Capture the cell that displays the provided text and extract its (X, Y) central coordinate. 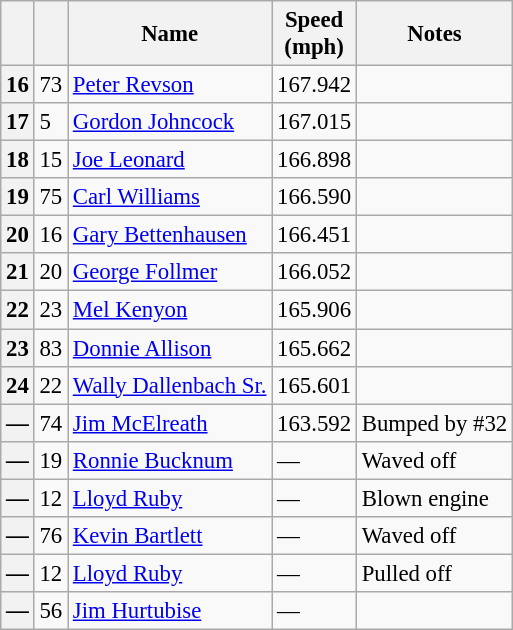
74 (50, 423)
166.052 (314, 273)
Joe Leonard (170, 160)
15 (50, 160)
167.942 (314, 85)
Mel Kenyon (170, 310)
Gordon Johncock (170, 122)
Peter Revson (170, 85)
24 (18, 385)
167.015 (314, 122)
165.601 (314, 385)
165.662 (314, 348)
17 (18, 122)
166.898 (314, 160)
56 (50, 611)
Jim McElreath (170, 423)
Pulled off (434, 573)
Ronnie Bucknum (170, 460)
Kevin Bartlett (170, 536)
Speed(mph) (314, 34)
5 (50, 122)
Gary Bettenhausen (170, 235)
163.592 (314, 423)
Blown engine (434, 498)
Notes (434, 34)
166.590 (314, 197)
21 (18, 273)
Name (170, 34)
George Follmer (170, 273)
Wally Dallenbach Sr. (170, 385)
73 (50, 85)
Donnie Allison (170, 348)
Jim Hurtubise (170, 611)
Bumped by #32 (434, 423)
75 (50, 197)
166.451 (314, 235)
Carl Williams (170, 197)
83 (50, 348)
18 (18, 160)
165.906 (314, 310)
76 (50, 536)
